For the text-containing cell, return its midpoint in (X, Y) coordinate format. 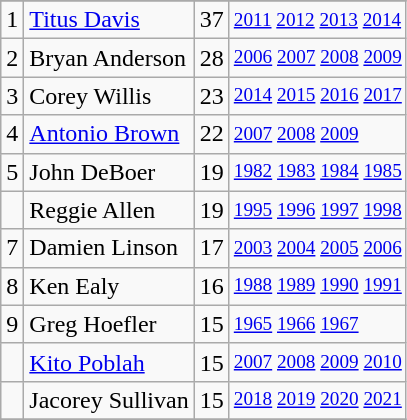
Jacorey Sullivan (109, 400)
5 (12, 172)
2007 2008 2009 (318, 134)
1982 1983 1984 1985 (318, 172)
Corey Willis (109, 96)
2007 2008 2009 2010 (318, 362)
2014 2015 2016 2017 (318, 96)
1 (12, 20)
16 (212, 286)
3 (12, 96)
1995 1996 1997 1998 (318, 210)
1988 1989 1990 1991 (318, 286)
9 (12, 324)
2006 2007 2008 2009 (318, 58)
37 (212, 20)
22 (212, 134)
1965 1966 1967 (318, 324)
Ken Ealy (109, 286)
2003 2004 2005 2006 (318, 248)
2011 2012 2013 2014 (318, 20)
23 (212, 96)
Antonio Brown (109, 134)
Bryan Anderson (109, 58)
John DeBoer (109, 172)
4 (12, 134)
Greg Hoefler (109, 324)
Kito Poblah (109, 362)
Damien Linson (109, 248)
8 (12, 286)
2018 2019 2020 2021 (318, 400)
17 (212, 248)
28 (212, 58)
7 (12, 248)
2 (12, 58)
Reggie Allen (109, 210)
Titus Davis (109, 20)
